Locate the cell with the specified text and output its (x, y) center coordinate. 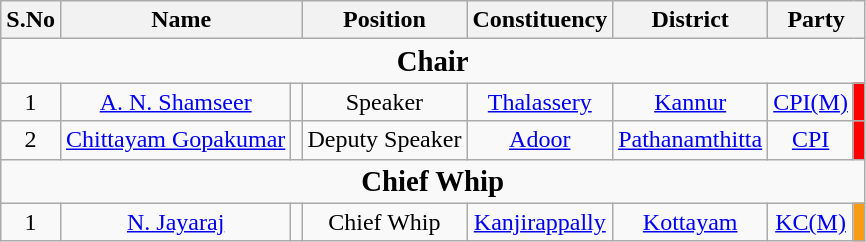
Name (180, 20)
Constituency (540, 20)
2 (31, 140)
Speaker (384, 102)
Chair (433, 61)
Kanjirappally (540, 222)
Position (384, 20)
Kannur (690, 102)
Party (816, 20)
CPI (811, 140)
Thalassery (540, 102)
KC(M) (811, 222)
CPI(M) (811, 102)
S.No (31, 20)
Deputy Speaker (384, 140)
Pathanamthitta (690, 140)
Kottayam (690, 222)
District (690, 20)
A. N. Shamseer (175, 102)
Adoor (540, 140)
Chittayam Gopakumar (175, 140)
N. Jayaraj (175, 222)
